Pinpoint the cell where the given text exists, returning its (x, y) midpoint coordinate. 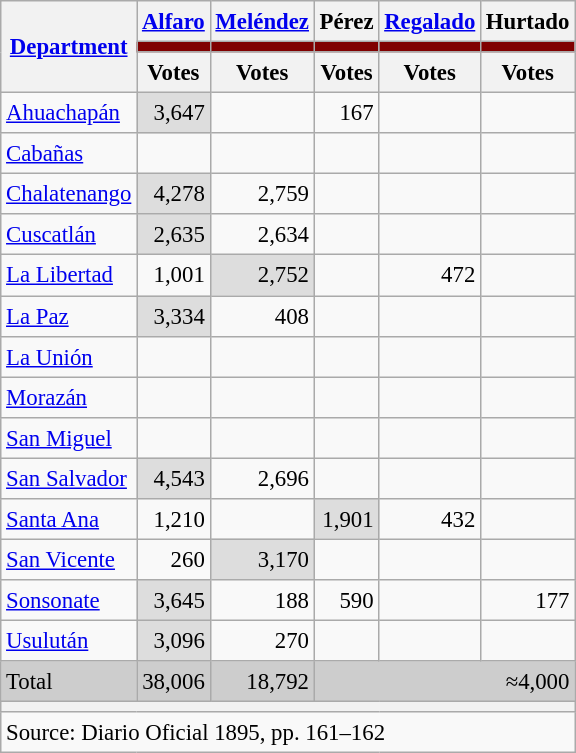
Cabañas (69, 154)
177 (528, 600)
La Libertad (69, 276)
Source: Diario Oficial 1895, pp. 161–162 (288, 732)
432 (430, 520)
2,696 (262, 478)
Sonsonate (69, 600)
408 (262, 316)
472 (430, 276)
La Paz (69, 316)
≈4,000 (444, 682)
1,901 (346, 520)
3,170 (262, 560)
Cuscatlán (69, 234)
Total (69, 682)
Santa Ana (69, 520)
38,006 (174, 682)
18,792 (262, 682)
2,634 (262, 234)
Pérez (346, 22)
188 (262, 600)
1,210 (174, 520)
Department (69, 47)
2,752 (262, 276)
3,334 (174, 316)
4,543 (174, 478)
260 (174, 560)
3,645 (174, 600)
Meléndez (262, 22)
Alfaro (174, 22)
4,278 (174, 194)
270 (262, 640)
Morazán (69, 398)
Hurtado (528, 22)
Usulután (69, 640)
3,096 (174, 640)
San Salvador (69, 478)
San Vicente (69, 560)
2,759 (262, 194)
2,635 (174, 234)
San Miguel (69, 438)
1,001 (174, 276)
Chalatenango (69, 194)
Ahuachapán (69, 114)
3,647 (174, 114)
167 (346, 114)
La Unión (69, 356)
590 (346, 600)
Regalado (430, 22)
